Output the (x, y) coordinate of the center of the cell containing the given text.  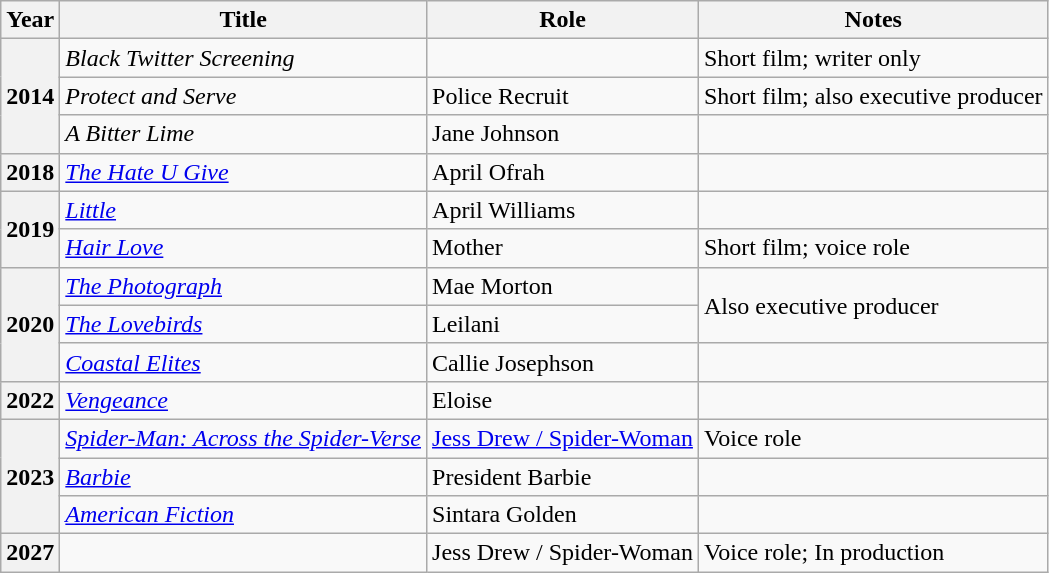
Jane Johnson (563, 134)
Spider-Man: Across the Spider-Verse (244, 438)
2014 (30, 96)
Sintara Golden (563, 515)
Title (244, 20)
A Bitter Lime (244, 134)
Protect and Serve (244, 96)
Little (244, 210)
Mother (563, 248)
Hair Love (244, 248)
Callie Josephson (563, 362)
Voice role; In production (873, 553)
The Lovebirds (244, 324)
Black Twitter Screening (244, 58)
Mae Morton (563, 286)
The Photograph (244, 286)
Year (30, 20)
2027 (30, 553)
The Hate U Give (244, 172)
Barbie (244, 477)
President Barbie (563, 477)
Notes (873, 20)
Short film; also executive producer (873, 96)
Short film; writer only (873, 58)
Coastal Elites (244, 362)
Vengeance (244, 400)
Eloise (563, 400)
April Williams (563, 210)
April Ofrah (563, 172)
American Fiction (244, 515)
2022 (30, 400)
Also executive producer (873, 305)
2019 (30, 229)
2023 (30, 476)
Leilani (563, 324)
Short film; voice role (873, 248)
Police Recruit (563, 96)
2018 (30, 172)
Voice role (873, 438)
2020 (30, 324)
Role (563, 20)
